Extract the [x, y] coordinate from the center of the cell holding the provided text.  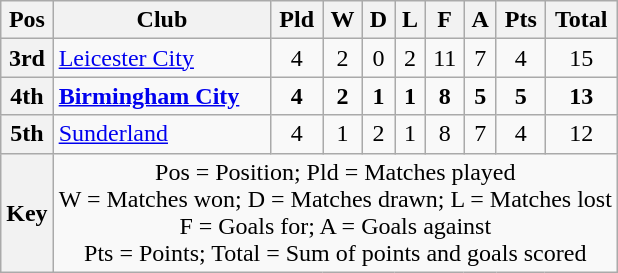
Birmingham City [162, 96]
15 [581, 58]
Total [581, 20]
Club [162, 20]
13 [581, 96]
F [444, 20]
D [378, 20]
L [410, 20]
0 [378, 58]
Key [27, 212]
Sunderland [162, 134]
W [343, 20]
Pos [27, 20]
Pld [297, 20]
11 [444, 58]
Leicester City [162, 58]
A [480, 20]
4th [27, 96]
5th [27, 134]
3rd [27, 58]
Pts [520, 20]
12 [581, 134]
